Scan for the cell matching the given text and deliver its (x, y) coordinate at center. 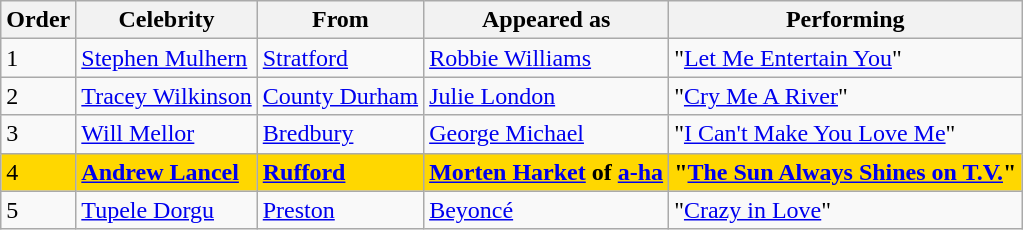
Rufford (340, 172)
Tupele Dorgu (166, 210)
"I Can't Make You Love Me" (846, 134)
Stephen Mulhern (166, 58)
Robbie Williams (546, 58)
1 (38, 58)
Stratford (340, 58)
George Michael (546, 134)
4 (38, 172)
Will Mellor (166, 134)
Morten Harket of a-ha (546, 172)
Celebrity (166, 20)
Julie London (546, 96)
"Let Me Entertain You" (846, 58)
Appeared as (546, 20)
"Cry Me A River" (846, 96)
5 (38, 210)
Order (38, 20)
Tracey Wilkinson (166, 96)
2 (38, 96)
County Durham (340, 96)
Bredbury (340, 134)
Beyoncé (546, 210)
3 (38, 134)
Andrew Lancel (166, 172)
"Crazy in Love" (846, 210)
From (340, 20)
"The Sun Always Shines on T.V." (846, 172)
Performing (846, 20)
Preston (340, 210)
